Detect which cell encompasses the target text, then output its [x, y] center coordinate. 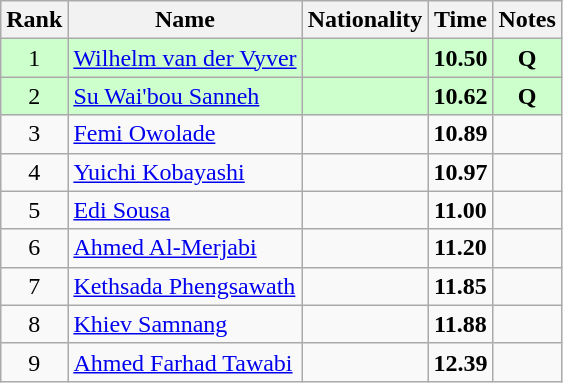
11.85 [460, 286]
10.50 [460, 58]
11.20 [460, 248]
2 [34, 96]
Ahmed Al-Merjabi [185, 248]
Wilhelm van der Vyver [185, 58]
12.39 [460, 362]
1 [34, 58]
11.88 [460, 324]
Time [460, 20]
Femi Owolade [185, 134]
3 [34, 134]
Su Wai'bou Sanneh [185, 96]
9 [34, 362]
Notes [527, 20]
Yuichi Kobayashi [185, 172]
Nationality [365, 20]
6 [34, 248]
10.97 [460, 172]
Ahmed Farhad Tawabi [185, 362]
10.89 [460, 134]
5 [34, 210]
Kethsada Phengsawath [185, 286]
Edi Sousa [185, 210]
Name [185, 20]
10.62 [460, 96]
7 [34, 286]
Khiev Samnang [185, 324]
11.00 [460, 210]
Rank [34, 20]
4 [34, 172]
8 [34, 324]
